Return (x, y) of the center of cell containing provided text 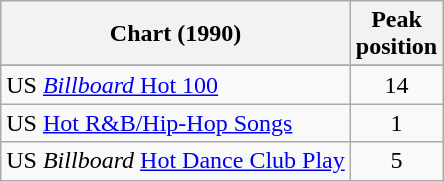
US Billboard Hot Dance Club Play (176, 161)
Peakposition (396, 34)
5 (396, 161)
Chart (1990) (176, 34)
US Hot R&B/Hip-Hop Songs (176, 123)
1 (396, 123)
14 (396, 85)
US Billboard Hot 100 (176, 85)
